Provide the [X, Y] coordinate of the cell's center where the given text is located.  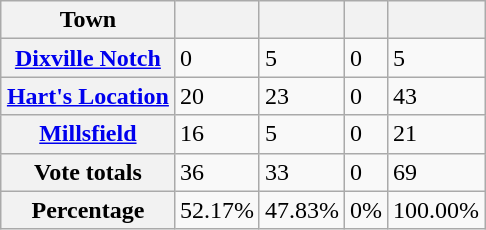
Dixville Notch [88, 58]
Percentage [88, 210]
52.17% [216, 210]
Millsfield [88, 134]
20 [216, 96]
100.00% [436, 210]
69 [436, 172]
Vote totals [88, 172]
0% [366, 210]
Hart's Location [88, 96]
21 [436, 134]
47.83% [302, 210]
43 [436, 96]
33 [302, 172]
36 [216, 172]
23 [302, 96]
16 [216, 134]
Town [88, 20]
